Determine the [x, y] coordinate at the center of the cell enclosing the given text.  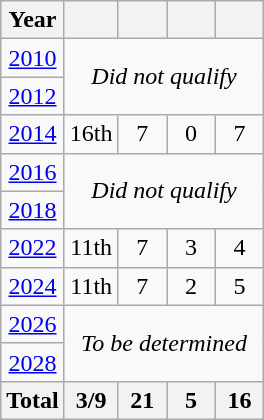
2010 [33, 58]
4 [240, 248]
To be determined [164, 343]
Year [33, 20]
2 [192, 286]
2018 [33, 210]
2024 [33, 286]
2022 [33, 248]
2014 [33, 134]
16 [240, 400]
3/9 [91, 400]
16th [91, 134]
Total [33, 400]
2028 [33, 362]
3 [192, 248]
0 [192, 134]
2012 [33, 96]
2016 [33, 172]
2026 [33, 324]
21 [142, 400]
